From the cell containing the given text, extract its center point as [x, y] coordinate. 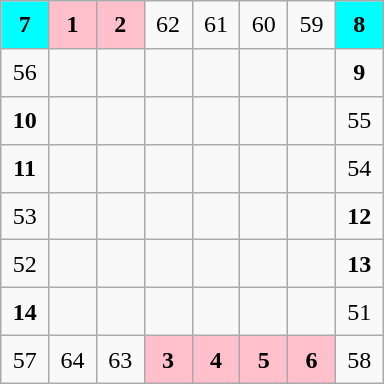
64 [73, 359]
59 [312, 25]
4 [216, 359]
52 [25, 264]
56 [25, 73]
61 [216, 25]
2 [120, 25]
62 [168, 25]
8 [359, 25]
3 [168, 359]
7 [25, 25]
6 [312, 359]
11 [25, 168]
53 [25, 216]
55 [359, 120]
9 [359, 73]
14 [25, 312]
51 [359, 312]
10 [25, 120]
63 [120, 359]
1 [73, 25]
54 [359, 168]
12 [359, 216]
60 [264, 25]
58 [359, 359]
57 [25, 359]
13 [359, 264]
5 [264, 359]
